Extract the (x, y) coordinate from the center of the cell holding the provided text.  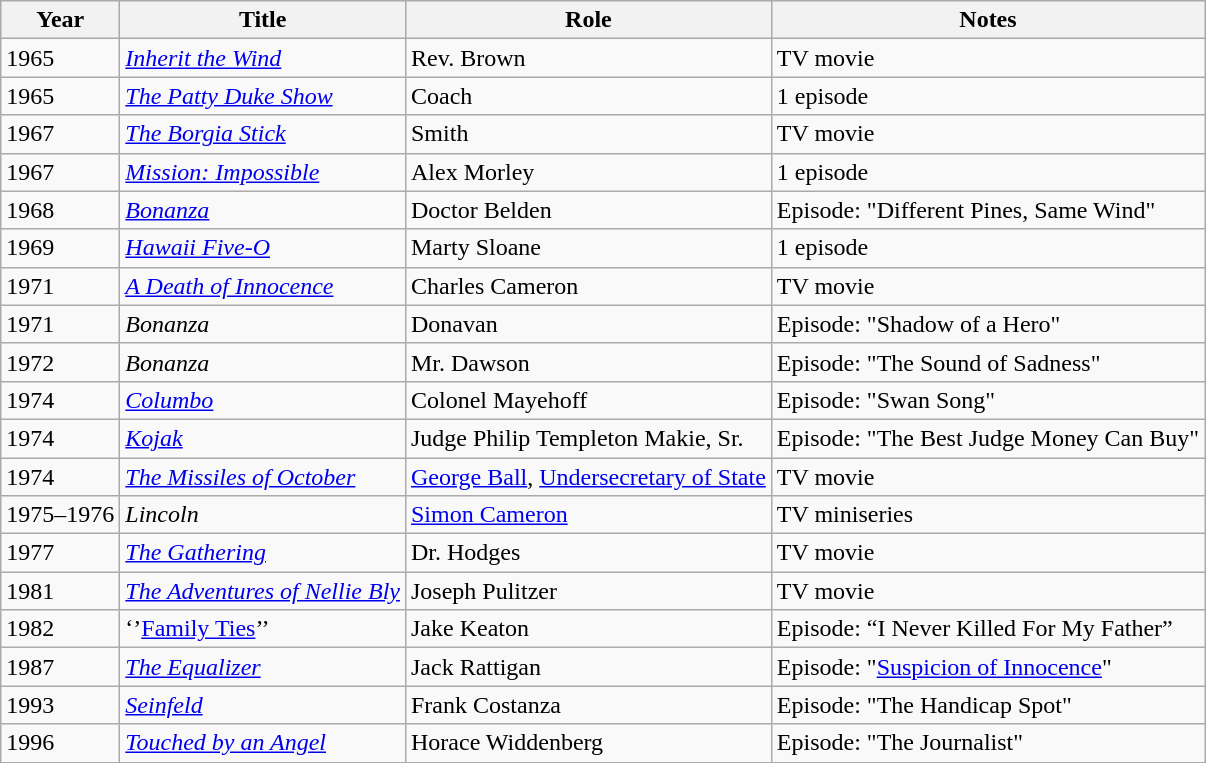
Episode: "Different Pines, Same Wind" (988, 210)
Judge Philip Templeton Makie, Sr. (588, 438)
Episode: "Shadow of a Hero" (988, 324)
1982 (60, 629)
Kojak (263, 438)
Mission: Impossible (263, 172)
The Missiles of October (263, 477)
Donavan (588, 324)
Smith (588, 134)
Horace Widdenberg (588, 743)
The Gathering (263, 553)
1977 (60, 553)
Doctor Belden (588, 210)
‘’Family Ties’’ (263, 629)
Episode: "The Sound of Sadness" (988, 362)
Charles Cameron (588, 286)
Colonel Mayehoff (588, 400)
Seinfeld (263, 705)
Role (588, 20)
Rev. Brown (588, 58)
Dr. Hodges (588, 553)
Episode: "Swan Song" (988, 400)
The Equalizer (263, 667)
Joseph Pulitzer (588, 591)
1972 (60, 362)
Jake Keaton (588, 629)
Frank Costanza (588, 705)
Touched by an Angel (263, 743)
Episode: "The Journalist" (988, 743)
The Borgia Stick (263, 134)
1975–1976 (60, 515)
Coach (588, 96)
The Patty Duke Show (263, 96)
Episode: "The Best Judge Money Can Buy" (988, 438)
Episode: "Suspicion of Innocence" (988, 667)
Hawaii Five-O (263, 248)
A Death of Innocence (263, 286)
George Ball, Undersecretary of State (588, 477)
1981 (60, 591)
1969 (60, 248)
1968 (60, 210)
Mr. Dawson (588, 362)
1987 (60, 667)
Episode: “I Never Killed For My Father” (988, 629)
Notes (988, 20)
Inherit the Wind (263, 58)
Alex Morley (588, 172)
1996 (60, 743)
Title (263, 20)
Lincoln (263, 515)
Marty Sloane (588, 248)
The Adventures of Nellie Bly (263, 591)
Year (60, 20)
1993 (60, 705)
Jack Rattigan (588, 667)
Columbo (263, 400)
Simon Cameron (588, 515)
Episode: "The Handicap Spot" (988, 705)
TV miniseries (988, 515)
